Locate the cell with the specified text and output its [X, Y] center coordinate. 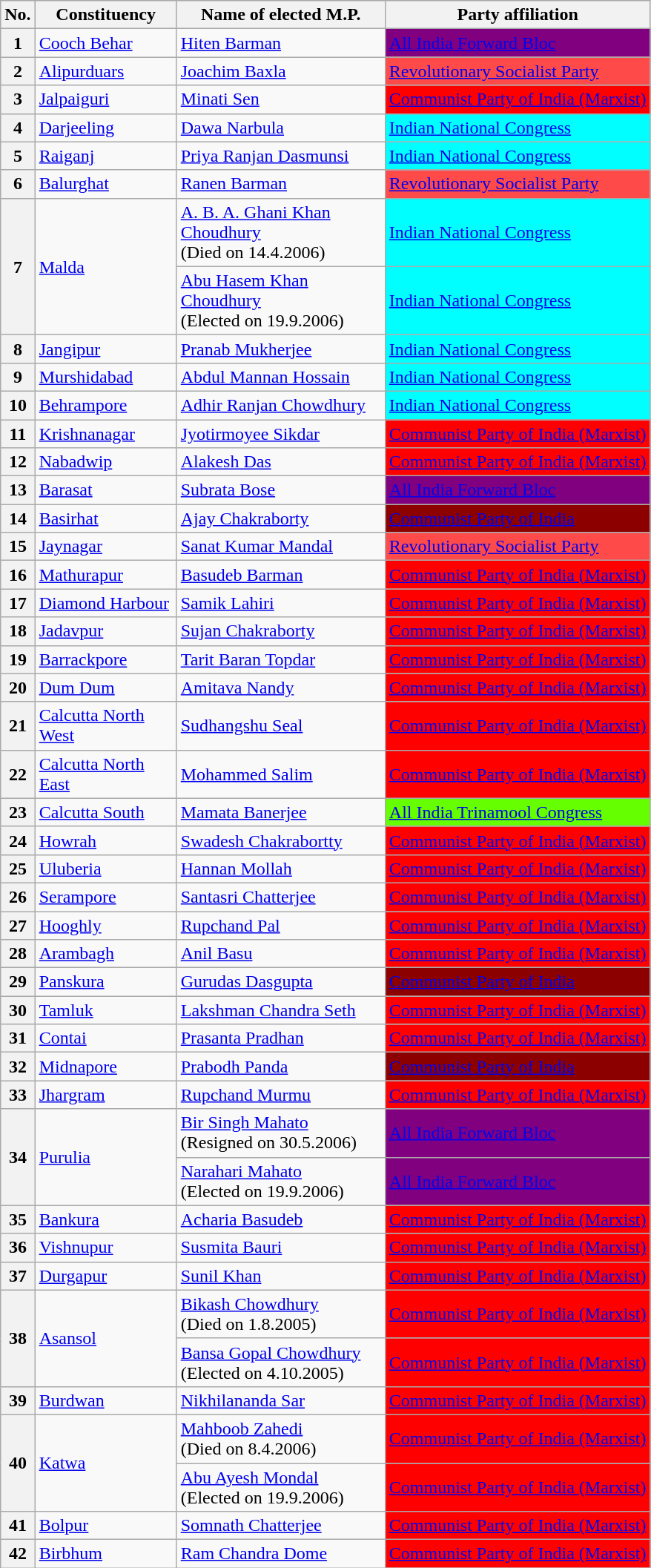
Cooch Behar [105, 43]
Diamond Harbour [105, 603]
Nikhilananda Sar [280, 1400]
34 [18, 1157]
Jaynagar [105, 547]
Birbhum [105, 1554]
39 [18, 1400]
Mamata Banerjee [280, 812]
19 [18, 659]
1 [18, 43]
Tamluk [105, 1010]
31 [18, 1038]
Mahboob Zahedi(Died on 8.4.2006) [280, 1439]
3 [18, 99]
32 [18, 1067]
29 [18, 982]
Durgapur [105, 1276]
Basudeb Barman [280, 575]
Dawa Narbula [280, 128]
28 [18, 954]
Asansol [105, 1338]
23 [18, 812]
Panskura [105, 982]
22 [18, 774]
13 [18, 490]
A. B. A. Ghani Khan Choudhury(Died on 14.4.2006) [280, 232]
Swadesh Chakrabortty [280, 840]
24 [18, 840]
Bolpur [105, 1526]
8 [18, 349]
Raiganj [105, 156]
16 [18, 575]
Minati Sen [280, 99]
Abu Hasem Khan Choudhury(Elected on 19.9.2006) [280, 300]
Rupchand Murmu [280, 1095]
2 [18, 71]
Darjeeling [105, 128]
Sunil Khan [280, 1276]
Behrampore [105, 405]
Calcutta South [105, 812]
Hannan Mollah [280, 869]
Priya Ranjan Dasmunsi [280, 156]
15 [18, 547]
Rupchand Pal [280, 925]
All India Trinamool Congress [518, 812]
Vishnupur [105, 1248]
Narahari Mahato(Elected on 19.9.2006) [280, 1181]
Sanat Kumar Mandal [280, 547]
Jalpaiguri [105, 99]
Subrata Bose [280, 490]
Abdul Mannan Hossain [280, 377]
Anil Basu [280, 954]
Contai [105, 1038]
Joachim Baxla [280, 71]
Tarit Baran Topdar [280, 659]
33 [18, 1095]
Katwa [105, 1463]
Somnath Chatterjee [280, 1526]
Acharia Basudeb [280, 1219]
5 [18, 156]
4 [18, 128]
Jyotirmoyee Sikdar [280, 434]
Uluberia [105, 869]
Ranen Barman [280, 184]
12 [18, 462]
Gurudas Dasgupta [280, 982]
Bikash Chowdhury(Died on 1.8.2005) [280, 1314]
Samik Lahiri [280, 603]
Basirhat [105, 518]
Barrackpore [105, 659]
Jadavpur [105, 631]
Party affiliation [518, 15]
14 [18, 518]
Arambagh [105, 954]
21 [18, 725]
Constituency [105, 15]
38 [18, 1338]
Serampore [105, 897]
Mohammed Salim [280, 774]
Bir Singh Mahato(Resigned on 30.5.2006) [280, 1133]
Hiten Barman [280, 43]
35 [18, 1219]
Amitava Nandy [280, 688]
Howrah [105, 840]
11 [18, 434]
Mathurapur [105, 575]
Midnapore [105, 1067]
26 [18, 897]
Jangipur [105, 349]
7 [18, 266]
Bankura [105, 1219]
10 [18, 405]
Santasri Chatterjee [280, 897]
Burdwan [105, 1400]
Purulia [105, 1157]
Prabodh Panda [280, 1067]
25 [18, 869]
Malda [105, 266]
Abu Ayesh Mondal(Elected on 19.9.2006) [280, 1486]
42 [18, 1554]
17 [18, 603]
Pranab Mukherjee [280, 349]
40 [18, 1463]
Susmita Bauri [280, 1248]
37 [18, 1276]
Sujan Chakraborty [280, 631]
Calcutta North West [105, 725]
Nabadwip [105, 462]
Jhargram [105, 1095]
30 [18, 1010]
Adhir Ranjan Chowdhury [280, 405]
Prasanta Pradhan [280, 1038]
Sudhangshu Seal [280, 725]
18 [18, 631]
20 [18, 688]
Hooghly [105, 925]
Krishnanagar [105, 434]
Murshidabad [105, 377]
No. [18, 15]
Dum Dum [105, 688]
36 [18, 1248]
Ajay Chakraborty [280, 518]
Alakesh Das [280, 462]
41 [18, 1526]
Calcutta North East [105, 774]
Name of elected M.P. [280, 15]
Alipurduars [105, 71]
Balurghat [105, 184]
Barasat [105, 490]
6 [18, 184]
9 [18, 377]
Ram Chandra Dome [280, 1554]
Bansa Gopal Chowdhury(Elected on 4.10.2005) [280, 1362]
Lakshman Chandra Seth [280, 1010]
27 [18, 925]
